Scan for the cell matching the given text and deliver its (X, Y) coordinate at center. 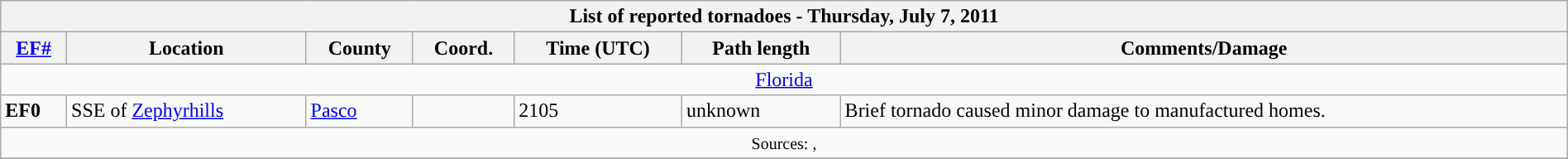
Coord. (463, 48)
EF# (34, 48)
2105 (599, 111)
Sources: , (784, 142)
EF0 (34, 111)
Pasco (359, 111)
List of reported tornadoes - Thursday, July 7, 2011 (784, 17)
Brief tornado caused minor damage to manufactured homes. (1204, 111)
Time (UTC) (599, 48)
Location (187, 48)
SSE of Zephyrhills (187, 111)
Path length (761, 48)
Florida (784, 79)
County (359, 48)
unknown (761, 111)
Comments/Damage (1204, 48)
